Capture the cell that displays the provided text and extract its (x, y) central coordinate. 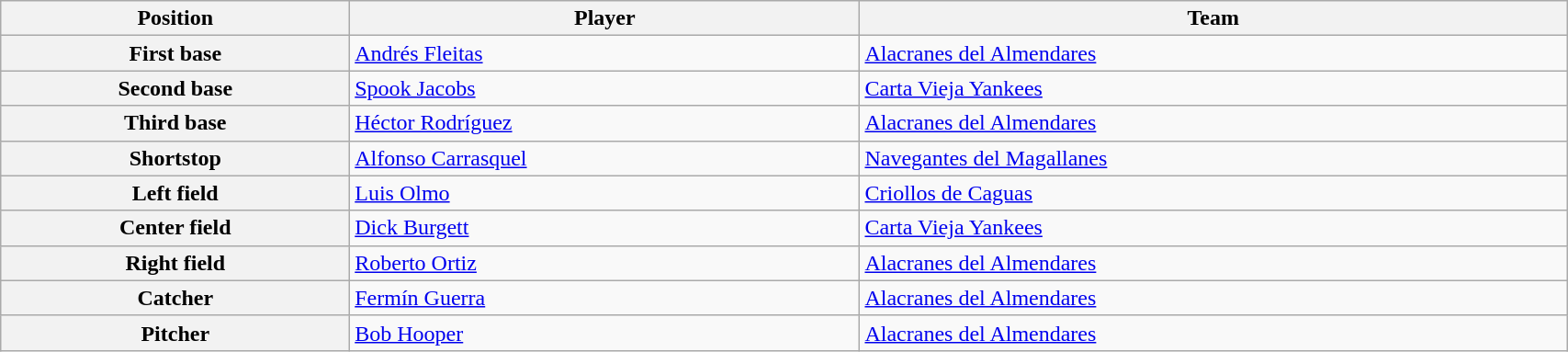
Team (1213, 18)
Andrés Fleitas (604, 53)
Shortstop (175, 158)
Third base (175, 123)
Catcher (175, 298)
Position (175, 18)
First base (175, 53)
Right field (175, 263)
Player (604, 18)
Spook Jacobs (604, 88)
Criollos de Caguas (1213, 193)
Fermín Guerra (604, 298)
Pitcher (175, 333)
Left field (175, 193)
Roberto Ortiz (604, 263)
Héctor Rodríguez (604, 123)
Second base (175, 88)
Luis Olmo (604, 193)
Bob Hooper (604, 333)
Navegantes del Magallanes (1213, 158)
Alfonso Carrasquel (604, 158)
Dick Burgett (604, 228)
Center field (175, 228)
